Capture the cell that displays the provided text and extract its [x, y] central coordinate. 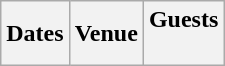
Venue [106, 34]
Dates [35, 34]
Guests [183, 34]
